Search for the cell housing the specified text and yield its (X, Y) center coordinate. 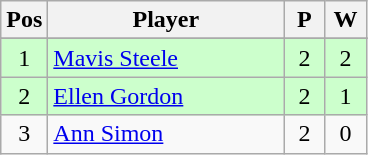
Ann Simon (166, 134)
Ellen Gordon (166, 96)
P (304, 20)
3 (24, 134)
Player (166, 20)
W (346, 20)
Pos (24, 20)
Mavis Steele (166, 58)
0 (346, 134)
